Output the (X, Y) coordinate of the center of the cell containing the given text.  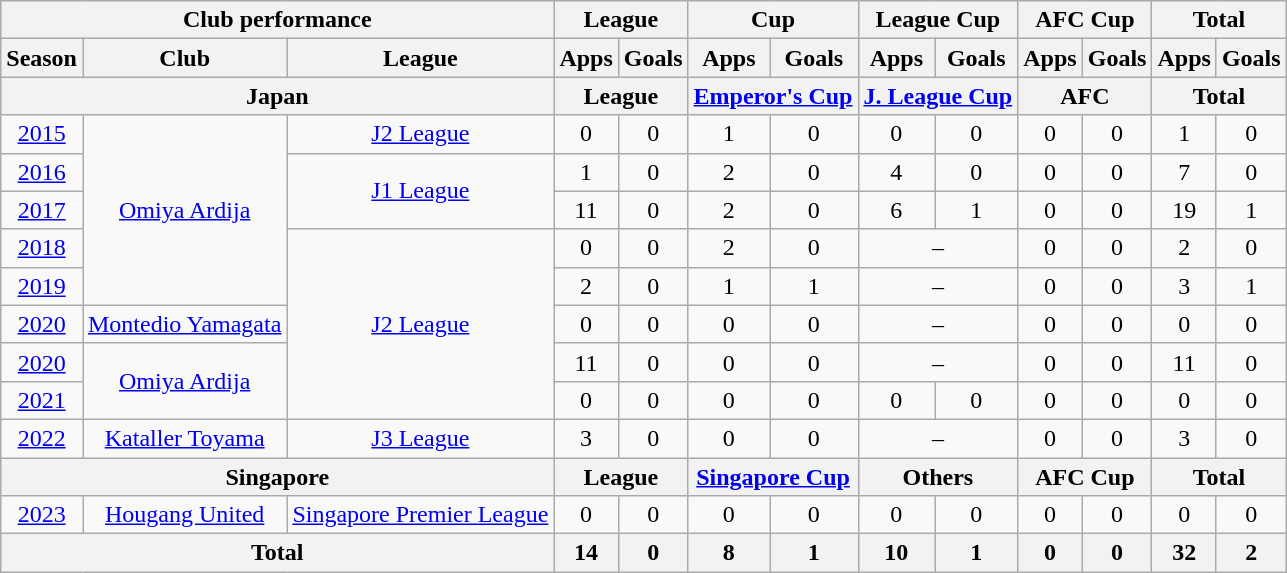
2016 (42, 172)
Singapore Premier League (420, 515)
Kataller Toyama (184, 438)
2018 (42, 248)
2023 (42, 515)
Season (42, 58)
2022 (42, 438)
Japan (278, 96)
League Cup (938, 20)
Club performance (278, 20)
19 (1184, 210)
Cup (773, 20)
2019 (42, 286)
32 (1184, 553)
Others (938, 477)
J. League Cup (938, 96)
8 (729, 553)
Singapore Cup (773, 477)
J3 League (420, 438)
Emperor's Cup (773, 96)
Hougang United (184, 515)
AFC (1085, 96)
10 (896, 553)
Singapore (278, 477)
2017 (42, 210)
14 (586, 553)
7 (1184, 172)
Montedio Yamagata (184, 324)
2021 (42, 400)
2015 (42, 134)
J1 League (420, 191)
4 (896, 172)
6 (896, 210)
Club (184, 58)
